Provide the (X, Y) coordinate of the cell's center where the given text is located.  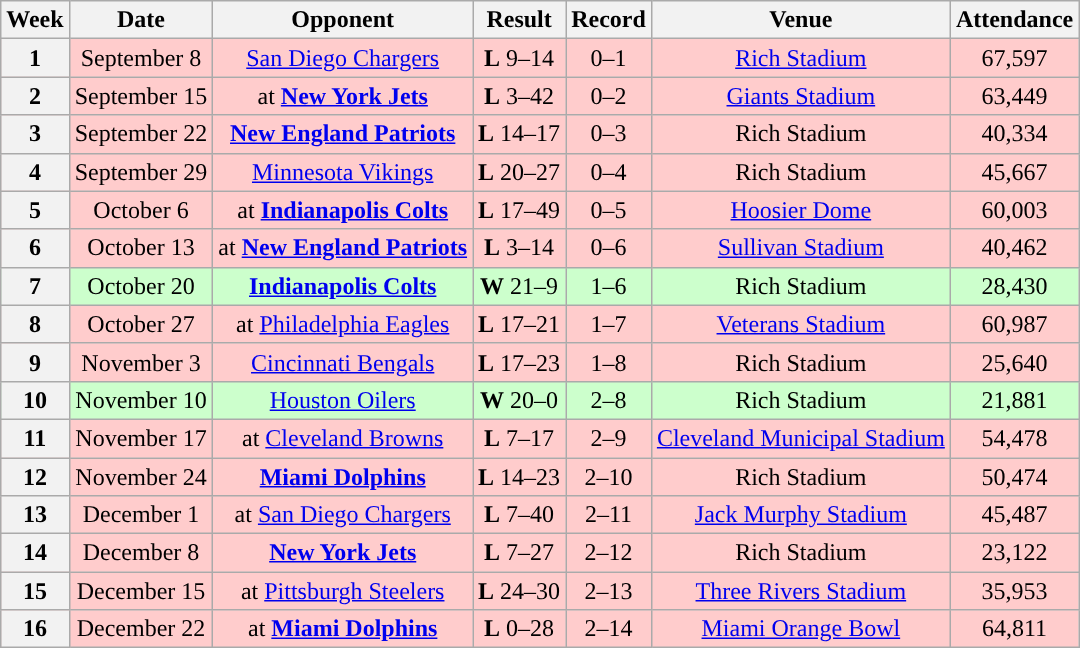
Sullivan Stadium (800, 248)
Miami Dolphins (343, 477)
Jack Murphy Stadium (800, 515)
October 27 (141, 324)
November 3 (141, 362)
San Diego Chargers (343, 58)
Venue (800, 20)
0–2 (609, 96)
Result (520, 20)
13 (35, 515)
9 (35, 362)
at Miami Dolphins (343, 629)
63,449 (1014, 96)
0–6 (609, 248)
Week (35, 20)
16 (35, 629)
L 14–17 (520, 134)
0–1 (609, 58)
December 1 (141, 515)
60,003 (1014, 210)
Veterans Stadium (800, 324)
2–10 (609, 477)
23,122 (1014, 553)
September 29 (141, 172)
Record (609, 20)
2–14 (609, 629)
Attendance (1014, 20)
Date (141, 20)
21,881 (1014, 400)
2–13 (609, 591)
October 13 (141, 248)
at Pittsburgh Steelers (343, 591)
1 (35, 58)
at Philadelphia Eagles (343, 324)
14 (35, 553)
50,474 (1014, 477)
0–4 (609, 172)
0–3 (609, 134)
at New York Jets (343, 96)
September 15 (141, 96)
W 20–0 (520, 400)
L 20–27 (520, 172)
L 7–27 (520, 553)
L 17–23 (520, 362)
October 20 (141, 286)
2 (35, 96)
4 (35, 172)
September 8 (141, 58)
1–8 (609, 362)
0–5 (609, 210)
Three Rivers Stadium (800, 591)
45,487 (1014, 515)
November 10 (141, 400)
at New England Patriots (343, 248)
Cincinnati Bengals (343, 362)
11 (35, 438)
15 (35, 591)
3 (35, 134)
November 24 (141, 477)
40,462 (1014, 248)
Indianapolis Colts (343, 286)
40,334 (1014, 134)
Houston Oilers (343, 400)
45,667 (1014, 172)
60,987 (1014, 324)
at San Diego Chargers (343, 515)
54,478 (1014, 438)
35,953 (1014, 591)
67,597 (1014, 58)
New York Jets (343, 553)
5 (35, 210)
December 22 (141, 629)
L 3–42 (520, 96)
2–12 (609, 553)
7 (35, 286)
L 7–17 (520, 438)
December 15 (141, 591)
25,640 (1014, 362)
6 (35, 248)
November 17 (141, 438)
64,811 (1014, 629)
at Cleveland Browns (343, 438)
L 7–40 (520, 515)
Opponent (343, 20)
Miami Orange Bowl (800, 629)
at Indianapolis Colts (343, 210)
2–11 (609, 515)
September 22 (141, 134)
28,430 (1014, 286)
New England Patriots (343, 134)
10 (35, 400)
12 (35, 477)
Hoosier Dome (800, 210)
8 (35, 324)
Cleveland Municipal Stadium (800, 438)
L 14–23 (520, 477)
1–7 (609, 324)
Giants Stadium (800, 96)
W 21–9 (520, 286)
L 3–14 (520, 248)
December 8 (141, 553)
L 24–30 (520, 591)
Minnesota Vikings (343, 172)
October 6 (141, 210)
2–8 (609, 400)
L 9–14 (520, 58)
L 17–21 (520, 324)
L 0–28 (520, 629)
L 17–49 (520, 210)
2–9 (609, 438)
1–6 (609, 286)
